From the cell containing the given text, extract its center point as (X, Y) coordinate. 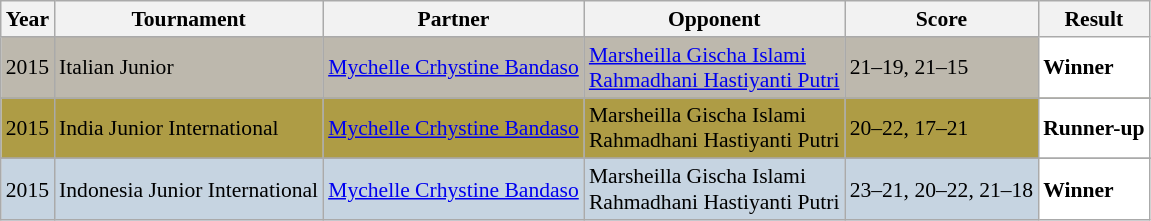
Result (1094, 19)
Score (942, 19)
Italian Junior (188, 68)
India Junior International (188, 128)
Runner-up (1094, 128)
23–21, 20–22, 21–18 (942, 190)
20–22, 17–21 (942, 128)
Opponent (714, 19)
21–19, 21–15 (942, 68)
Indonesia Junior International (188, 190)
Year (28, 19)
Tournament (188, 19)
Partner (454, 19)
